Provide the (x, y) coordinate of the cell's center where the given text is located.  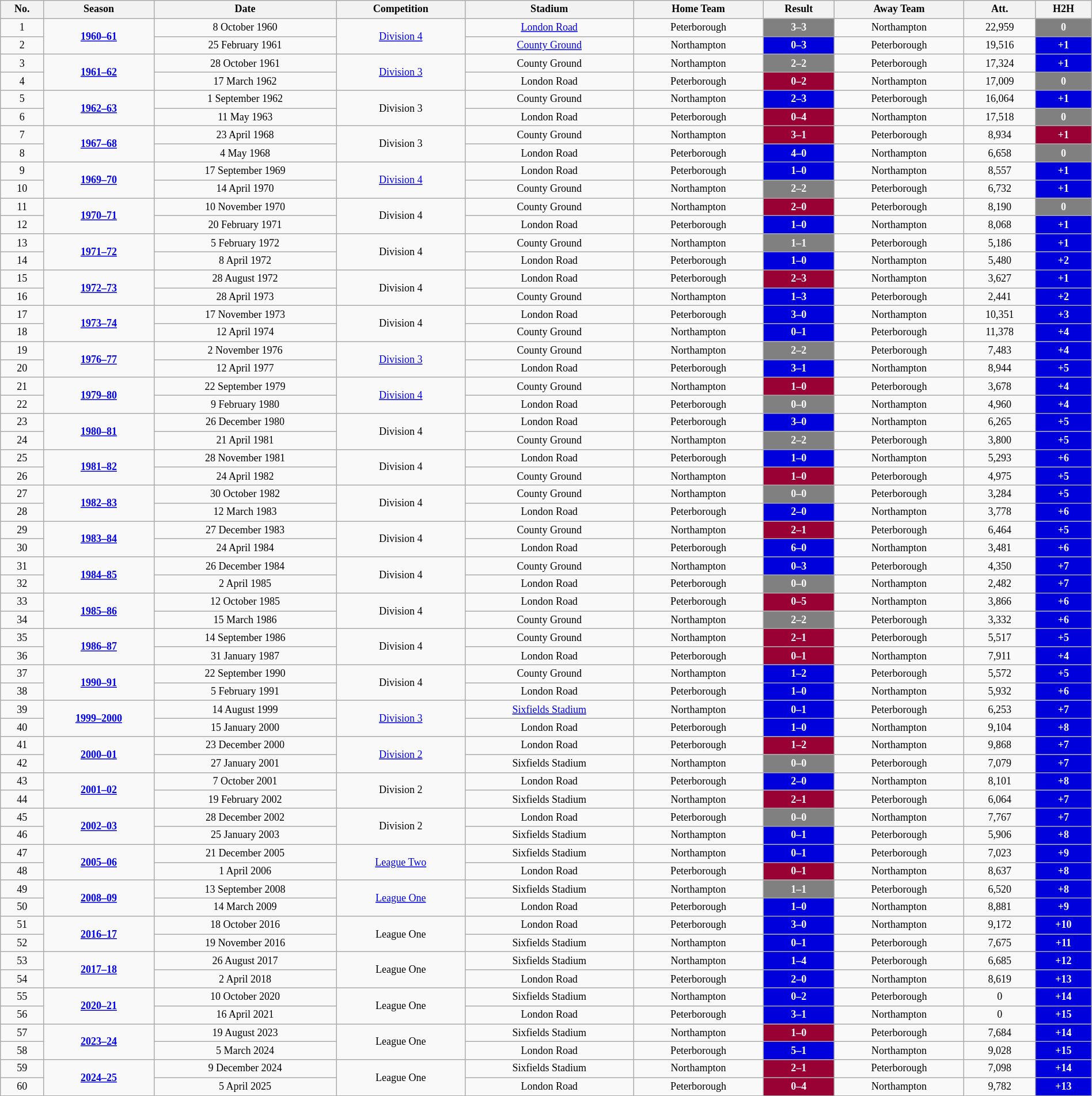
28 (22, 513)
6 (22, 117)
21 April 1981 (245, 440)
18 (22, 333)
24 (22, 440)
22 September 1979 (245, 386)
5,517 (1000, 638)
9,172 (1000, 925)
28 August 1972 (245, 279)
2 (22, 45)
1–4 (798, 961)
22 (22, 404)
36 (22, 655)
19 August 2023 (245, 1033)
34 (22, 620)
38 (22, 691)
6,464 (1000, 530)
28 December 2002 (245, 817)
37 (22, 674)
2005–06 (99, 862)
2 November 1976 (245, 350)
13 September 2008 (245, 889)
10 (22, 189)
6,265 (1000, 423)
6,685 (1000, 961)
46 (22, 835)
12 April 1977 (245, 369)
51 (22, 925)
Date (245, 9)
1972–73 (99, 287)
30 (22, 548)
55 (22, 996)
5,906 (1000, 835)
1981–82 (99, 467)
32 (22, 584)
3,678 (1000, 386)
15 (22, 279)
19 February 2002 (245, 799)
25 January 2003 (245, 835)
23 December 2000 (245, 745)
20 (22, 369)
14 March 2009 (245, 907)
1970–71 (99, 216)
25 (22, 458)
6–0 (798, 548)
7,684 (1000, 1033)
17,518 (1000, 117)
Competition (401, 9)
7,023 (1000, 854)
1 September 1962 (245, 99)
5 (22, 99)
19 (22, 350)
8,619 (1000, 979)
6,732 (1000, 189)
52 (22, 943)
1961–62 (99, 72)
+3 (1064, 314)
Att. (1000, 9)
7,483 (1000, 350)
1962–63 (99, 108)
9 December 2024 (245, 1069)
4,975 (1000, 476)
8,557 (1000, 170)
11 (22, 207)
6,253 (1000, 710)
1960–61 (99, 36)
18 October 2016 (245, 925)
4,350 (1000, 566)
4,960 (1000, 404)
9 February 1980 (245, 404)
3,284 (1000, 494)
19,516 (1000, 45)
15 March 1986 (245, 620)
17 (22, 314)
11,378 (1000, 333)
17,009 (1000, 81)
5 March 2024 (245, 1051)
6,064 (1000, 799)
2000–01 (99, 754)
1984–85 (99, 575)
26 December 1984 (245, 566)
4 May 1968 (245, 153)
8 April 1972 (245, 260)
3,332 (1000, 620)
15 January 2000 (245, 728)
30 October 1982 (245, 494)
12 March 1983 (245, 513)
40 (22, 728)
14 August 1999 (245, 710)
16 (22, 297)
3,481 (1000, 548)
26 (22, 476)
57 (22, 1033)
28 April 1973 (245, 297)
17 November 1973 (245, 314)
0–5 (798, 601)
2,441 (1000, 297)
56 (22, 1015)
5,572 (1000, 674)
10 October 2020 (245, 996)
44 (22, 799)
4–0 (798, 153)
8,101 (1000, 781)
3–3 (798, 28)
31 (22, 566)
1983–84 (99, 539)
+11 (1064, 943)
41 (22, 745)
1973–74 (99, 324)
7 October 2001 (245, 781)
8,068 (1000, 225)
27 January 2001 (245, 764)
39 (22, 710)
3,627 (1000, 279)
League Two (401, 862)
28 November 1981 (245, 458)
35 (22, 638)
2 April 2018 (245, 979)
2001–02 (99, 790)
48 (22, 871)
23 (22, 423)
26 August 2017 (245, 961)
1990–91 (99, 682)
Result (798, 9)
3,866 (1000, 601)
14 (22, 260)
31 January 1987 (245, 655)
5 April 2025 (245, 1086)
2020–21 (99, 1006)
26 December 1980 (245, 423)
22 September 1990 (245, 674)
49 (22, 889)
1969–70 (99, 180)
Stadium (549, 9)
5,932 (1000, 691)
3,778 (1000, 513)
22,959 (1000, 28)
1–3 (798, 297)
8,944 (1000, 369)
8 (22, 153)
19 November 2016 (245, 943)
16,064 (1000, 99)
24 April 1984 (245, 548)
8,190 (1000, 207)
12 (22, 225)
45 (22, 817)
5,293 (1000, 458)
Away Team (898, 9)
8 October 1960 (245, 28)
12 October 1985 (245, 601)
17 March 1962 (245, 81)
1971–72 (99, 252)
21 December 2005 (245, 854)
25 February 1961 (245, 45)
2024–25 (99, 1078)
9,868 (1000, 745)
5,186 (1000, 243)
6,658 (1000, 153)
23 April 1968 (245, 135)
14 September 1986 (245, 638)
11 May 1963 (245, 117)
27 December 1983 (245, 530)
5,480 (1000, 260)
6,520 (1000, 889)
2002–03 (99, 826)
59 (22, 1069)
5–1 (798, 1051)
9 (22, 170)
13 (22, 243)
Home Team (698, 9)
12 April 1974 (245, 333)
8,934 (1000, 135)
9,104 (1000, 728)
4 (22, 81)
7 (22, 135)
58 (22, 1051)
1967–68 (99, 144)
1976–77 (99, 359)
8,881 (1000, 907)
7,911 (1000, 655)
29 (22, 530)
2017–18 (99, 970)
7,767 (1000, 817)
8,637 (1000, 871)
17 September 1969 (245, 170)
9,782 (1000, 1086)
2 April 1985 (245, 584)
28 October 1961 (245, 63)
5 February 1972 (245, 243)
27 (22, 494)
42 (22, 764)
1986–87 (99, 647)
+12 (1064, 961)
1985–86 (99, 610)
1999–2000 (99, 718)
1982–83 (99, 503)
10 November 1970 (245, 207)
50 (22, 907)
20 February 1971 (245, 225)
14 April 1970 (245, 189)
2023–24 (99, 1042)
43 (22, 781)
17,324 (1000, 63)
7,675 (1000, 943)
2,482 (1000, 584)
5 February 1991 (245, 691)
54 (22, 979)
1979–80 (99, 395)
33 (22, 601)
3,800 (1000, 440)
47 (22, 854)
7,079 (1000, 764)
3 (22, 63)
60 (22, 1086)
10,351 (1000, 314)
53 (22, 961)
2016–17 (99, 934)
21 (22, 386)
2008–09 (99, 898)
9,028 (1000, 1051)
No. (22, 9)
Season (99, 9)
1 April 2006 (245, 871)
7,098 (1000, 1069)
+10 (1064, 925)
H2H (1064, 9)
1 (22, 28)
1980–81 (99, 431)
16 April 2021 (245, 1015)
24 April 1982 (245, 476)
